Provide the (X, Y) coordinate of the cell's center where the given text is located.  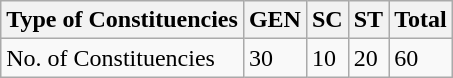
Total (421, 20)
60 (421, 58)
ST (368, 20)
SC (327, 20)
Type of Constituencies (122, 20)
20 (368, 58)
GEN (274, 20)
30 (274, 58)
10 (327, 58)
No. of Constituencies (122, 58)
